Determine the (x, y) coordinate at the center of the cell enclosing the given text.  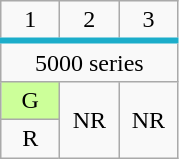
1 (30, 21)
3 (148, 21)
R (30, 138)
2 (90, 21)
G (30, 100)
5000 series (90, 61)
